Detect which cell encompasses the target text, then output its (x, y) center coordinate. 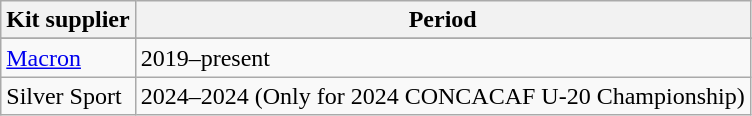
Macron (68, 58)
2024–2024 (Only for 2024 CONCACAF U-20 Championship) (442, 96)
Silver Sport (68, 96)
Period (442, 20)
Kit supplier (68, 20)
2019–present (442, 58)
